Capture the cell that displays the provided text and extract its (x, y) central coordinate. 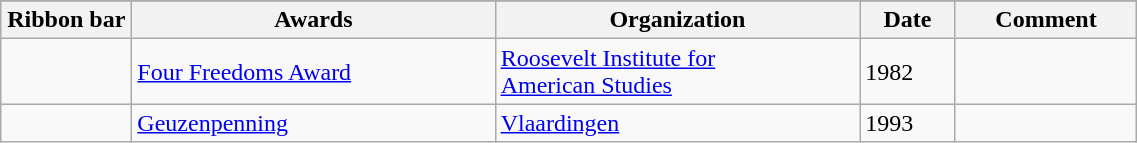
Comment (1046, 20)
Organization (678, 20)
Date (908, 20)
Vlaardingen (678, 123)
1982 (908, 72)
Four Freedoms Award (314, 72)
1993 (908, 123)
Awards (314, 20)
Geuzenpenning (314, 123)
Roosevelt Institute for American Studies (678, 72)
Ribbon bar (66, 20)
